Output the [x, y] coordinate of the center of the cell containing the given text.  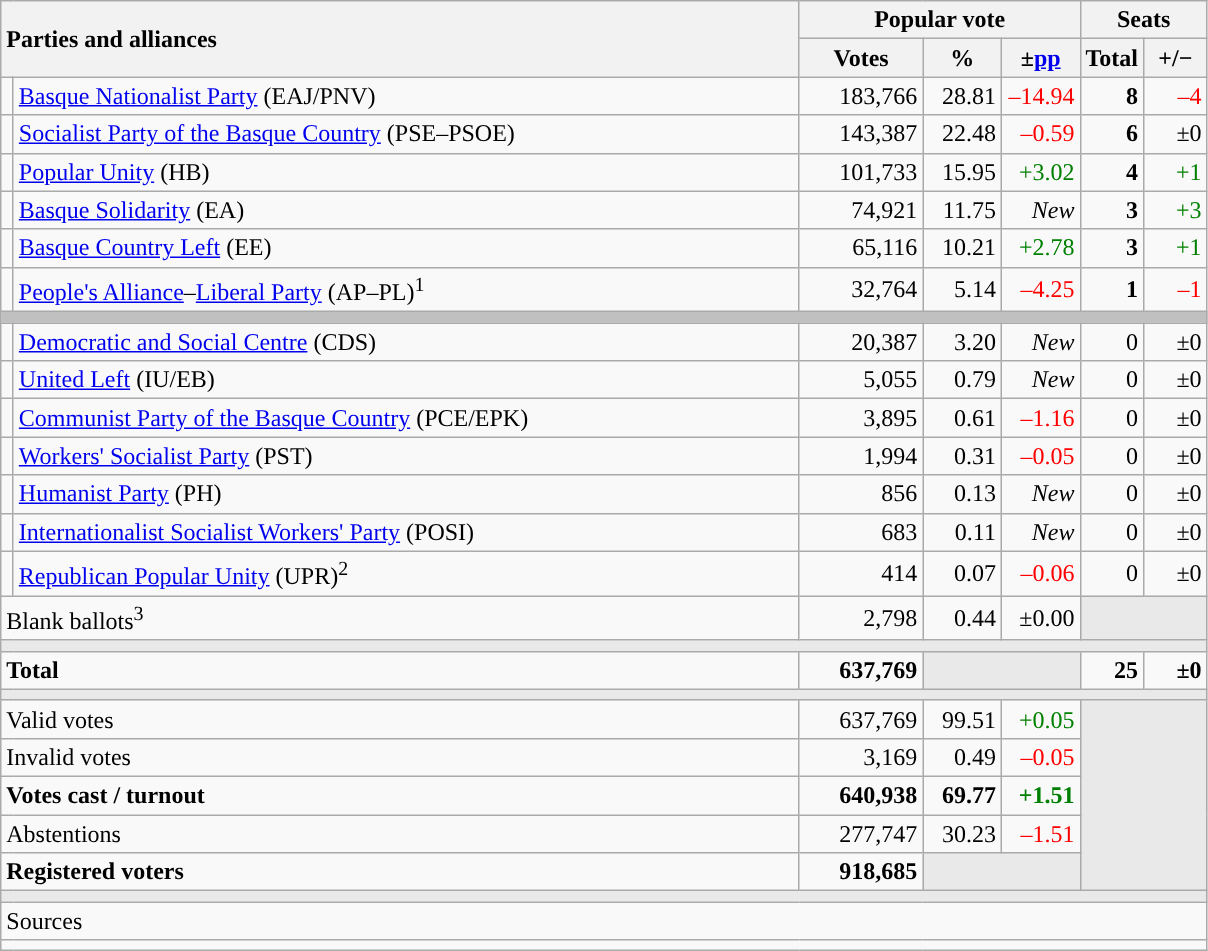
Basque Solidarity (EA) [406, 210]
Blank ballots3 [400, 618]
Republican Popular Unity (UPR)2 [406, 574]
–0.06 [1040, 574]
1,994 [861, 456]
+1.51 [1040, 796]
856 [861, 494]
0.49 [962, 758]
101,733 [861, 172]
99.51 [962, 719]
683 [861, 532]
6 [1112, 134]
0.07 [962, 574]
74,921 [861, 210]
–4.25 [1040, 290]
32,764 [861, 290]
0.44 [962, 618]
640,938 [861, 796]
3,895 [861, 418]
3,169 [861, 758]
Internationalist Socialist Workers' Party (POSI) [406, 532]
0.13 [962, 494]
Basque Country Left (EE) [406, 248]
Votes [861, 58]
69.77 [962, 796]
277,747 [861, 834]
+3 [1176, 210]
Seats [1144, 20]
±0.00 [1040, 618]
4 [1112, 172]
Workers' Socialist Party (PST) [406, 456]
±pp [1040, 58]
20,387 [861, 342]
Humanist Party (PH) [406, 494]
–4 [1176, 96]
11.75 [962, 210]
8 [1112, 96]
22.48 [962, 134]
–0.59 [1040, 134]
3.20 [962, 342]
28.81 [962, 96]
% [962, 58]
10.21 [962, 248]
+/− [1176, 58]
Parties and alliances [400, 39]
Popular vote [940, 20]
–1 [1176, 290]
5,055 [861, 380]
414 [861, 574]
Invalid votes [400, 758]
183,766 [861, 96]
Popular Unity (HB) [406, 172]
Democratic and Social Centre (CDS) [406, 342]
Abstentions [400, 834]
–1.16 [1040, 418]
Sources [604, 921]
143,387 [861, 134]
65,116 [861, 248]
+3.02 [1040, 172]
+0.05 [1040, 719]
1 [1112, 290]
5.14 [962, 290]
–1.51 [1040, 834]
+2.78 [1040, 248]
0.31 [962, 456]
People's Alliance–Liberal Party (AP–PL)1 [406, 290]
0.79 [962, 380]
0.11 [962, 532]
15.95 [962, 172]
Communist Party of the Basque Country (PCE/EPK) [406, 418]
0.61 [962, 418]
Votes cast / turnout [400, 796]
United Left (IU/EB) [406, 380]
30.23 [962, 834]
Basque Nationalist Party (EAJ/PNV) [406, 96]
Valid votes [400, 719]
Socialist Party of the Basque Country (PSE–PSOE) [406, 134]
25 [1112, 670]
–14.94 [1040, 96]
2,798 [861, 618]
918,685 [861, 872]
Registered voters [400, 872]
